Return (x, y) of the center of cell containing provided text 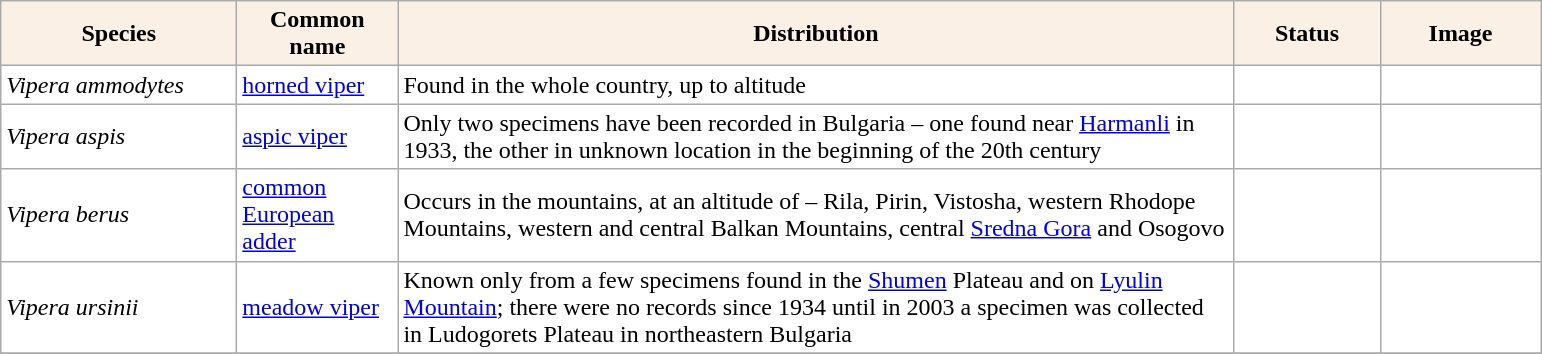
common European adder (318, 215)
Vipera ammodytes (119, 85)
Status (1307, 34)
Vipera aspis (119, 136)
aspic viper (318, 136)
Found in the whole country, up to altitude (816, 85)
Distribution (816, 34)
horned viper (318, 85)
Common name (318, 34)
Image (1460, 34)
Species (119, 34)
Vipera ursinii (119, 307)
Vipera berus (119, 215)
meadow viper (318, 307)
